Return the (x, y) coordinate for the center point of the cell that contains the specified text.  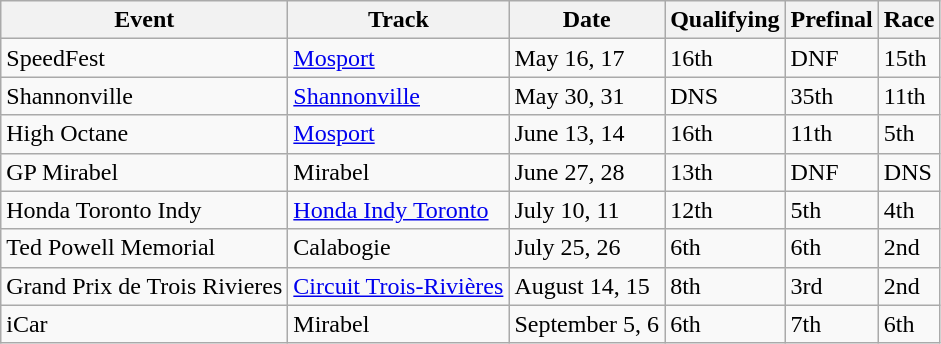
Prefinal (832, 20)
iCar (144, 324)
July 25, 26 (587, 248)
Honda Toronto Indy (144, 210)
August 14, 15 (587, 286)
GP Mirabel (144, 172)
July 10, 11 (587, 210)
Event (144, 20)
Race (909, 20)
15th (909, 58)
SpeedFest (144, 58)
Honda Indy Toronto (398, 210)
7th (832, 324)
September 5, 6 (587, 324)
13th (725, 172)
8th (725, 286)
Date (587, 20)
4th (909, 210)
June 13, 14 (587, 134)
High Octane (144, 134)
Ted Powell Memorial (144, 248)
Calabogie (398, 248)
12th (725, 210)
Circuit Trois-Rivières (398, 286)
June 27, 28 (587, 172)
May 30, 31 (587, 96)
Qualifying (725, 20)
May 16, 17 (587, 58)
35th (832, 96)
Track (398, 20)
3rd (832, 286)
Grand Prix de Trois Rivieres (144, 286)
